Return (X, Y) of the center of cell containing provided text 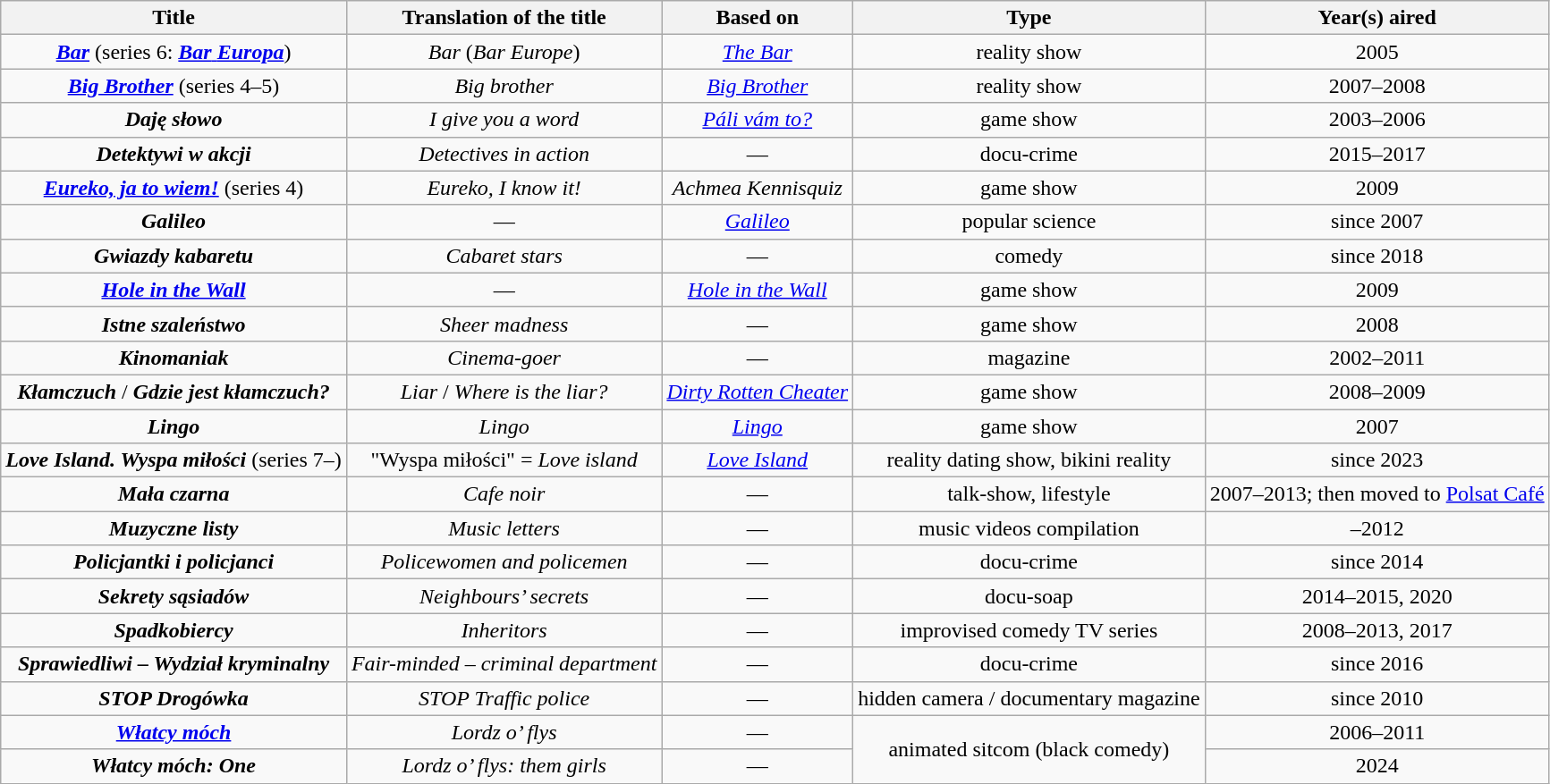
Sheer madness (504, 324)
since 2018 (1377, 256)
Cabaret stars (504, 256)
Neighbours’ secrets (504, 596)
Big Brother (series 4–5) (174, 86)
2008–2013, 2017 (1377, 630)
since 2007 (1377, 222)
since 2016 (1377, 664)
Big Brother (758, 86)
Spadkobiercy (174, 630)
The Bar (758, 52)
Type (1029, 18)
2008 (1377, 324)
Music letters (504, 528)
–2012 (1377, 528)
Eureko, I know it! (504, 188)
music videos compilation (1029, 528)
talk-show, lifestyle (1029, 494)
hidden camera / documentary magazine (1029, 698)
Liar / Where is the liar? (504, 392)
Translation of the title (504, 18)
2005 (1377, 52)
magazine (1029, 358)
since 2023 (1377, 460)
Fair-minded – criminal department (504, 664)
Istne szaleństwo (174, 324)
Lordz o’ flys (504, 732)
Year(s) aired (1377, 18)
2007–2013; then moved to Polsat Café (1377, 494)
popular science (1029, 222)
Inheritors (504, 630)
Dirty Rotten Cheater (758, 392)
since 2014 (1377, 562)
2007–2008 (1377, 86)
Sekrety sąsiadów (174, 596)
Mała czarna (174, 494)
reality dating show, bikini reality (1029, 460)
Policjantki i policjanci (174, 562)
improvised comedy TV series (1029, 630)
Kinomaniak (174, 358)
STOP Traffic police (504, 698)
Włatcy móch (174, 732)
I give you a word (504, 120)
Love Island (758, 460)
Policewomen and policemen (504, 562)
Based on (758, 18)
Cinema-goer (504, 358)
Detektywi w akcji (174, 154)
"Wyspa miłości" = Love island (504, 460)
2024 (1377, 766)
Włatcy móch: One (174, 766)
Achmea Kennisquiz (758, 188)
Big brother (504, 86)
since 2010 (1377, 698)
2008–2009 (1377, 392)
2006–2011 (1377, 732)
Lordz o’ flys: them girls (504, 766)
2014–2015, 2020 (1377, 596)
animated sitcom (black comedy) (1029, 749)
comedy (1029, 256)
Bar (series 6: Bar Europa) (174, 52)
Daję słowo (174, 120)
Bar (Bar Europe) (504, 52)
2002–2011 (1377, 358)
STOP Drogówka (174, 698)
Páli vám to? (758, 120)
Detectives in action (504, 154)
2015–2017 (1377, 154)
Eureko, ja to wiem! (series 4) (174, 188)
Title (174, 18)
docu-soap (1029, 596)
Gwiazdy kabaretu (174, 256)
2003–2006 (1377, 120)
Sprawiedliwi – Wydział kryminalny (174, 664)
Cafe noir (504, 494)
Muzyczne listy (174, 528)
Kłamczuch / Gdzie jest kłamczuch? (174, 392)
2007 (1377, 426)
Love Island. Wyspa miłości (series 7–) (174, 460)
